For the text-containing cell, return its midpoint in [x, y] coordinate format. 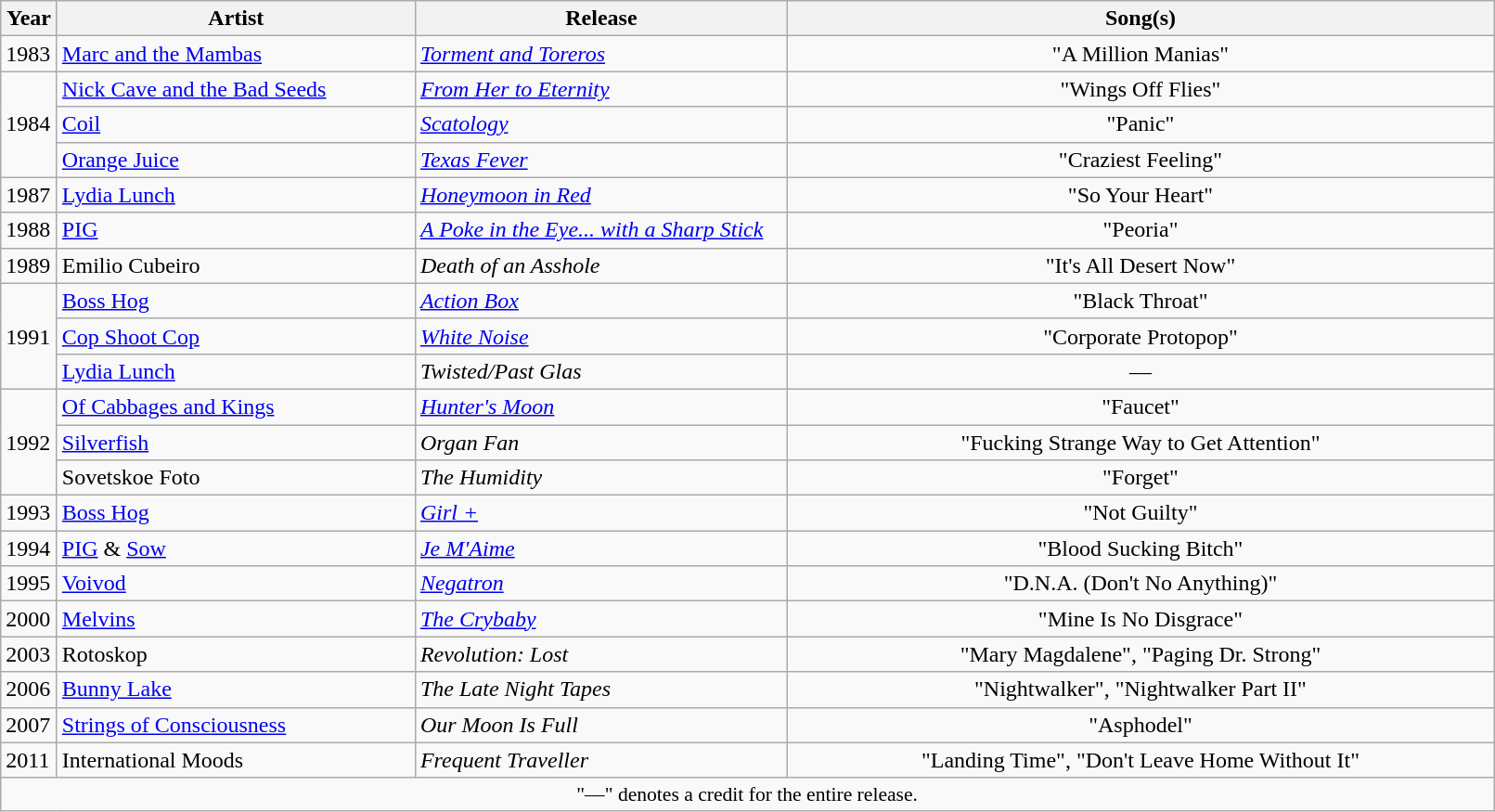
"Fucking Strange Way to Get Attention" [1140, 443]
Death of an Asshole [601, 265]
1983 [30, 54]
1989 [30, 265]
Our Moon Is Full [601, 725]
2011 [30, 760]
"Wings Off Flies" [1140, 89]
"So Your Heart" [1140, 195]
Nick Cave and the Bad Seeds [236, 89]
Marc and the Mambas [236, 54]
Texas Fever [601, 160]
Emilio Cubeiro [236, 265]
Action Box [601, 301]
2006 [30, 690]
"Faucet" [1140, 406]
1991 [30, 336]
Orange Juice [236, 160]
PIG & Sow [236, 548]
"Mary Magdalene", "Paging Dr. Strong" [1140, 654]
"It's All Desert Now" [1140, 265]
1992 [30, 442]
"—" denotes a credit for the entire release. [748, 794]
1995 [30, 584]
"Not Guilty" [1140, 513]
"Peoria" [1140, 230]
2007 [30, 725]
2000 [30, 619]
Melvins [236, 619]
— [1140, 371]
Girl + [601, 513]
"Mine Is No Disgrace" [1140, 619]
Song(s) [1140, 19]
"Craziest Feeling" [1140, 160]
Torment and Toreros [601, 54]
"Blood Sucking Bitch" [1140, 548]
Twisted/Past Glas [601, 371]
Je M'Aime [601, 548]
White Noise [601, 336]
"A Million Manias" [1140, 54]
"D.N.A. (Don't No Anything)" [1140, 584]
1994 [30, 548]
"Corporate Protopop" [1140, 336]
"Nightwalker", "Nightwalker Part II" [1140, 690]
Bunny Lake [236, 690]
A Poke in the Eye... with a Sharp Stick [601, 230]
International Moods [236, 760]
2003 [30, 654]
"Panic" [1140, 124]
Of Cabbages and Kings [236, 406]
The Crybaby [601, 619]
Honeymoon in Red [601, 195]
1987 [30, 195]
Scatology [601, 124]
1988 [30, 230]
Hunter's Moon [601, 406]
"Landing Time", "Don't Leave Home Without It" [1140, 760]
PIG [236, 230]
Frequent Traveller [601, 760]
"Asphodel" [1140, 725]
Artist [236, 19]
Organ Fan [601, 443]
1984 [30, 124]
Revolution: Lost [601, 654]
Voivod [236, 584]
The Late Night Tapes [601, 690]
The Humidity [601, 478]
Release [601, 19]
Year [30, 19]
From Her to Eternity [601, 89]
Strings of Consciousness [236, 725]
1993 [30, 513]
Coil [236, 124]
Silverfish [236, 443]
"Forget" [1140, 478]
"Black Throat" [1140, 301]
Rotoskop [236, 654]
Cop Shoot Cop [236, 336]
Sovetskoe Foto [236, 478]
Negatron [601, 584]
